Capture the cell that displays the provided text and extract its (x, y) central coordinate. 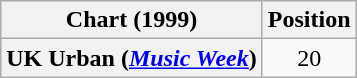
Position (309, 20)
20 (309, 58)
UK Urban (Music Week) (132, 58)
Chart (1999) (132, 20)
